Pinpoint the cell where the given text exists, returning its (x, y) midpoint coordinate. 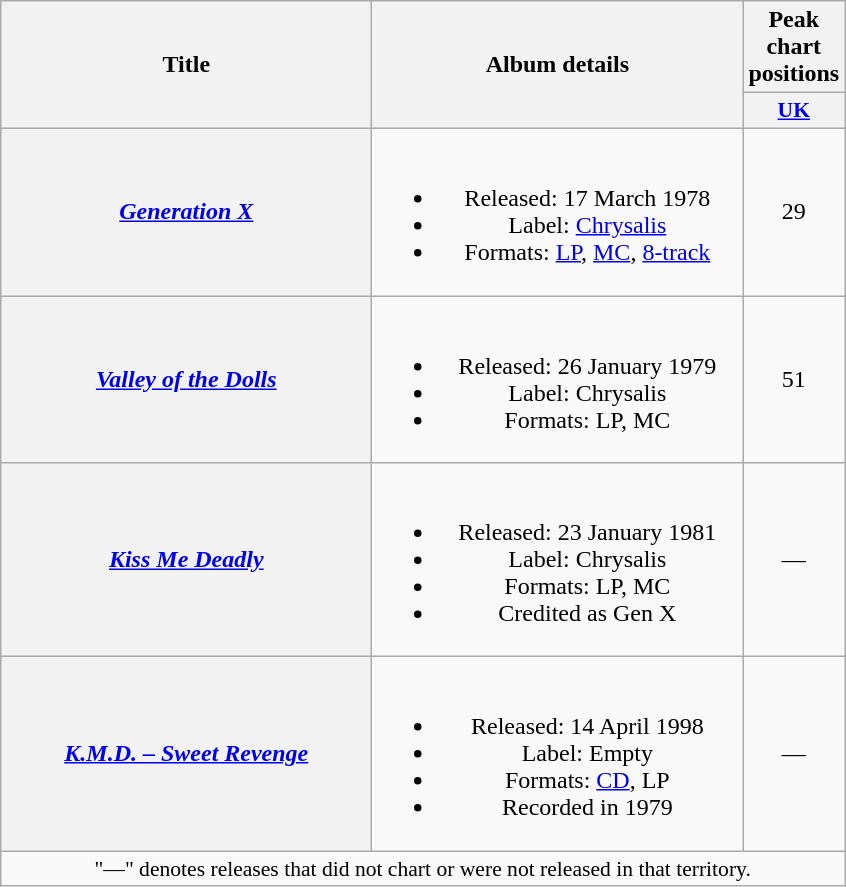
Released: 23 January 1981Label: ChrysalisFormats: LP, MCCredited as Gen X (558, 560)
51 (794, 380)
UK (794, 111)
Generation X (186, 212)
Album details (558, 65)
Released: 14 April 1998Label: EmptyFormats: CD, LPRecorded in 1979 (558, 754)
Title (186, 65)
29 (794, 212)
Kiss Me Deadly (186, 560)
Peak chart positions (794, 47)
K.M.D. – Sweet Revenge (186, 754)
Released: 17 March 1978Label: ChrysalisFormats: LP, MC, 8-track (558, 212)
Released: 26 January 1979Label: ChrysalisFormats: LP, MC (558, 380)
"—" denotes releases that did not chart or were not released in that territory. (423, 869)
Valley of the Dolls (186, 380)
